Extract the [x, y] coordinate from the center of the cell holding the provided text.  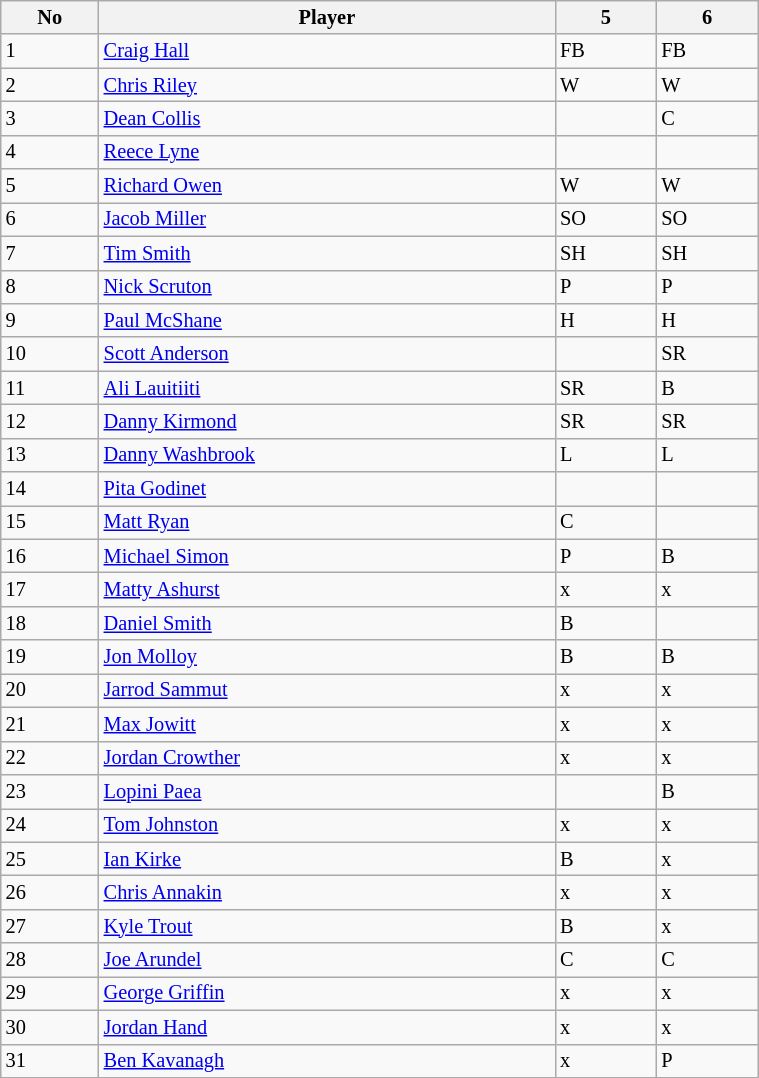
Matty Ashurst [327, 589]
30 [50, 1027]
11 [50, 388]
Pita Godinet [327, 489]
9 [50, 320]
Chris Riley [327, 85]
31 [50, 1061]
25 [50, 859]
Matt Ryan [327, 522]
1 [50, 51]
George Griffin [327, 993]
4 [50, 152]
Jordan Crowther [327, 758]
Scott Anderson [327, 354]
3 [50, 118]
Joe Arundel [327, 960]
Danny Washbrook [327, 455]
23 [50, 791]
Dean Collis [327, 118]
Player [327, 17]
Max Jowitt [327, 724]
Craig Hall [327, 51]
Danny Kirmond [327, 421]
17 [50, 589]
2 [50, 85]
18 [50, 623]
24 [50, 825]
Nick Scruton [327, 287]
Ali Lauitiiti [327, 388]
15 [50, 522]
29 [50, 993]
8 [50, 287]
Chris Annakin [327, 892]
Jarrod Sammut [327, 690]
Paul McShane [327, 320]
Jordan Hand [327, 1027]
No [50, 17]
19 [50, 657]
Richard Owen [327, 186]
Reece Lyne [327, 152]
Jacob Miller [327, 219]
Tom Johnston [327, 825]
12 [50, 421]
Michael Simon [327, 556]
21 [50, 724]
10 [50, 354]
Jon Molloy [327, 657]
Kyle Trout [327, 926]
Lopini Paea [327, 791]
27 [50, 926]
Daniel Smith [327, 623]
20 [50, 690]
13 [50, 455]
28 [50, 960]
14 [50, 489]
26 [50, 892]
7 [50, 253]
Ian Kirke [327, 859]
16 [50, 556]
Ben Kavanagh [327, 1061]
Tim Smith [327, 253]
22 [50, 758]
